Locate the cell with the specified text and output its [X, Y] center coordinate. 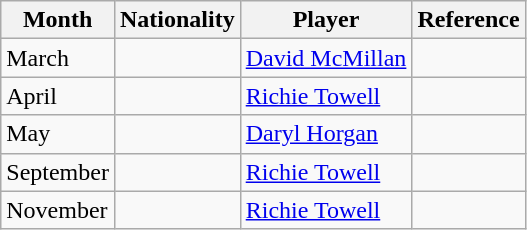
Reference [468, 20]
David McMillan [326, 58]
April [58, 96]
Month [58, 20]
November [58, 210]
March [58, 58]
September [58, 172]
Player [326, 20]
May [58, 134]
Daryl Horgan [326, 134]
Nationality [177, 20]
